Capture the cell that displays the provided text and extract its (X, Y) central coordinate. 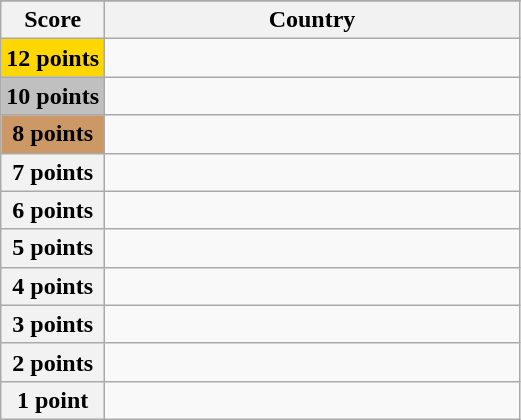
3 points (53, 324)
8 points (53, 134)
1 point (53, 400)
12 points (53, 58)
4 points (53, 286)
5 points (53, 248)
6 points (53, 210)
Score (53, 20)
10 points (53, 96)
7 points (53, 172)
2 points (53, 362)
Country (312, 20)
